For the text-containing cell, return its midpoint in (x, y) coordinate format. 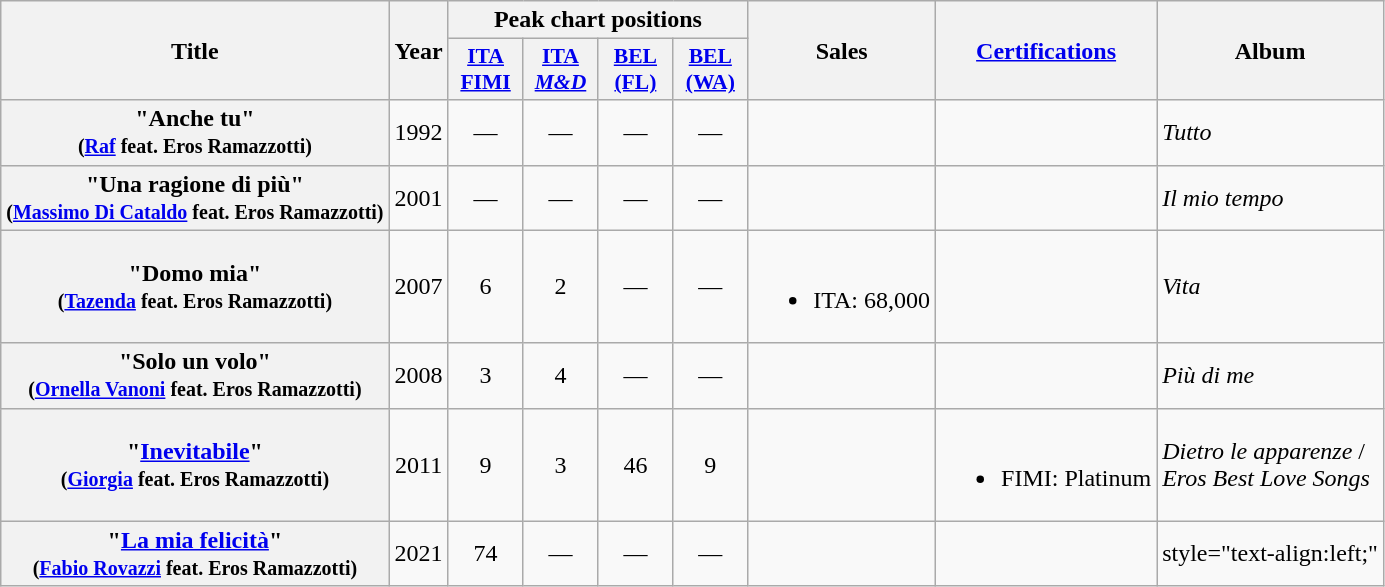
ITAM&D (560, 70)
46 (636, 464)
ITA: 68,000 (842, 286)
BEL(WA) (710, 70)
2011 (418, 464)
Peak chart positions (598, 20)
style="text-align:left;" (1270, 554)
Album (1270, 50)
Più di me (1270, 376)
ITAFIMI (486, 70)
"La mia felicità" (Fabio Rovazzi feat. Eros Ramazzotti) (195, 554)
2 (560, 286)
Il mio tempo (1270, 198)
2007 (418, 286)
BEL(FL) (636, 70)
"Una ragione di più" (Massimo Di Cataldo feat. Eros Ramazzotti) (195, 198)
"Inevitabile"(Giorgia feat. Eros Ramazzotti) (195, 464)
Vita (1270, 286)
Tutto (1270, 132)
"Solo un volo" (Ornella Vanoni feat. Eros Ramazzotti) (195, 376)
Title (195, 50)
2001 (418, 198)
Certifications (1046, 50)
"Anche tu"(Raf feat. Eros Ramazzotti) (195, 132)
1992 (418, 132)
2008 (418, 376)
2021 (418, 554)
Year (418, 50)
FIMI: Platinum (1046, 464)
6 (486, 286)
Sales (842, 50)
Dietro le apparenze /Eros Best Love Songs (1270, 464)
"Domo mia" (Tazenda feat. Eros Ramazzotti) (195, 286)
74 (486, 554)
4 (560, 376)
